Extract the (X, Y) coordinate from the center of the cell holding the provided text.  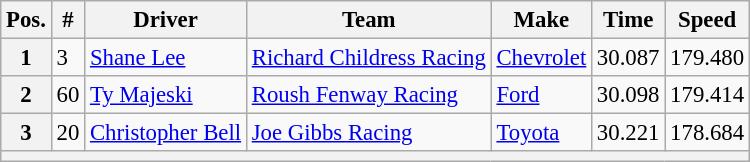
# (68, 20)
Shane Lee (166, 58)
Toyota (541, 133)
30.221 (628, 133)
Speed (708, 20)
30.087 (628, 58)
Make (541, 20)
2 (26, 95)
Ford (541, 95)
Joe Gibbs Racing (368, 133)
60 (68, 95)
30.098 (628, 95)
178.684 (708, 133)
Roush Fenway Racing (368, 95)
Chevrolet (541, 58)
179.480 (708, 58)
Ty Majeski (166, 95)
Team (368, 20)
179.414 (708, 95)
Driver (166, 20)
1 (26, 58)
Time (628, 20)
Pos. (26, 20)
Richard Childress Racing (368, 58)
20 (68, 133)
Christopher Bell (166, 133)
